Extract the [x, y] coordinate from the center of the cell holding the provided text.  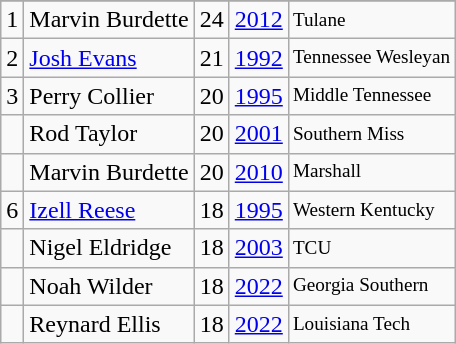
Southern Miss [371, 134]
Middle Tennessee [371, 96]
1992 [258, 58]
Izell Reese [109, 210]
Tulane [371, 20]
Tennessee Wesleyan [371, 58]
Nigel Eldridge [109, 248]
Rod Taylor [109, 134]
2 [12, 58]
Noah Wilder [109, 286]
6 [12, 210]
21 [212, 58]
2012 [258, 20]
TCU [371, 248]
24 [212, 20]
2001 [258, 134]
1 [12, 20]
3 [12, 96]
Louisiana Tech [371, 324]
Josh Evans [109, 58]
Marshall [371, 172]
2003 [258, 248]
Reynard Ellis [109, 324]
Western Kentucky [371, 210]
Perry Collier [109, 96]
2010 [258, 172]
Georgia Southern [371, 286]
